Detect which cell encompasses the target text, then output its (x, y) center coordinate. 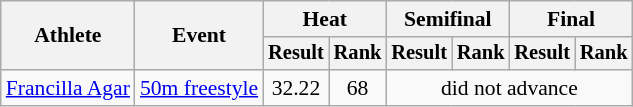
Athlete (68, 36)
50m freestyle (199, 88)
32.22 (296, 88)
Semifinal (448, 19)
did not advance (509, 88)
68 (358, 88)
Final (570, 19)
Event (199, 36)
Heat (324, 19)
Francilla Agar (68, 88)
